Detect which cell encompasses the target text, then output its [x, y] center coordinate. 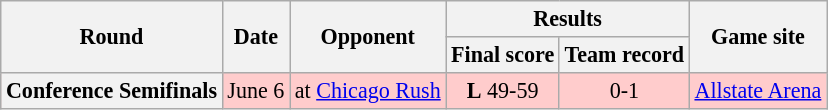
Results [568, 18]
Team record [624, 54]
June 6 [256, 90]
Round [112, 36]
Allstate Arena [758, 90]
Final score [503, 54]
L 49-59 [503, 90]
at Chicago Rush [368, 90]
Opponent [368, 36]
Date [256, 36]
Game site [758, 36]
Conference Semifinals [112, 90]
0-1 [624, 90]
